Return (X, Y) of the center of cell containing provided text 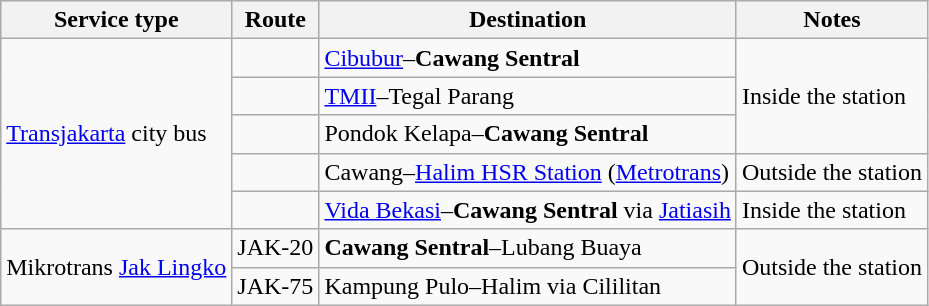
JAK-20 (276, 248)
Cibubur–Cawang Sentral (528, 58)
Pondok Kelapa–Cawang Sentral (528, 134)
Destination (528, 20)
TMII–Tegal Parang (528, 96)
Transjakarta city bus (116, 134)
Mikrotrans Jak Lingko (116, 267)
JAK-75 (276, 286)
Cawang Sentral–Lubang Buaya (528, 248)
Service type (116, 20)
Notes (832, 20)
Cawang–Halim HSR Station (Metrotrans) (528, 172)
Kampung Pulo–Halim via Cililitan (528, 286)
Vida Bekasi–Cawang Sentral via Jatiasih (528, 210)
Route (276, 20)
